Pinpoint the cell where the given text exists, returning its (X, Y) midpoint coordinate. 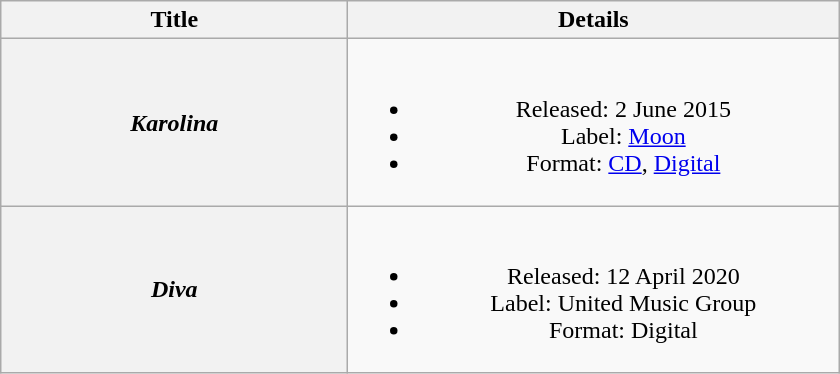
Title (174, 20)
Details (594, 20)
Released: 12 April 2020Label: United Music GroupFormat: Digital (594, 290)
Diva (174, 290)
Released: 2 June 2015Label: MoonFormat: CD, Digital (594, 122)
Karolina (174, 122)
